From the cell containing the given text, extract its center point as (X, Y) coordinate. 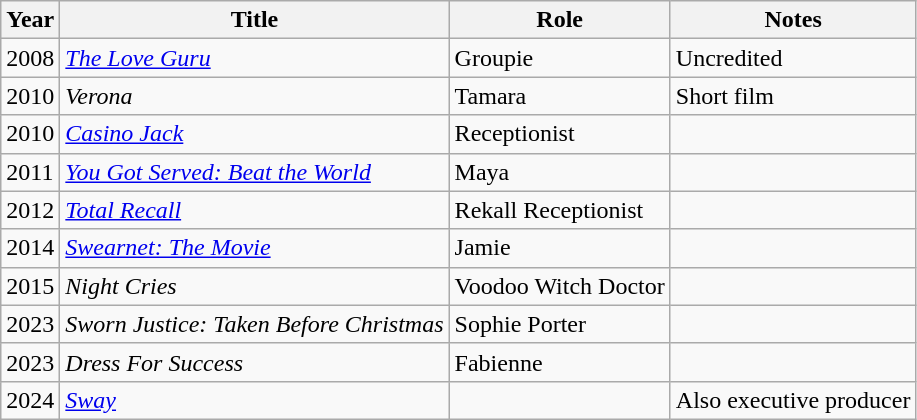
Verona (254, 96)
Sophie Porter (560, 324)
Dress For Success (254, 362)
Also executive producer (793, 400)
Tamara (560, 96)
Notes (793, 20)
Casino Jack (254, 134)
Role (560, 20)
You Got Served: Beat the World (254, 172)
Total Recall (254, 210)
Maya (560, 172)
2012 (30, 210)
The Love Guru (254, 58)
Title (254, 20)
2015 (30, 286)
Short film (793, 96)
Groupie (560, 58)
2024 (30, 400)
Sworn Justice: Taken Before Christmas (254, 324)
2008 (30, 58)
2011 (30, 172)
Rekall Receptionist (560, 210)
Fabienne (560, 362)
Night Cries (254, 286)
Jamie (560, 248)
Receptionist (560, 134)
Voodoo Witch Doctor (560, 286)
Uncredited (793, 58)
Sway (254, 400)
Swearnet: The Movie (254, 248)
2014 (30, 248)
Year (30, 20)
